Capture the cell that displays the provided text and extract its [x, y] central coordinate. 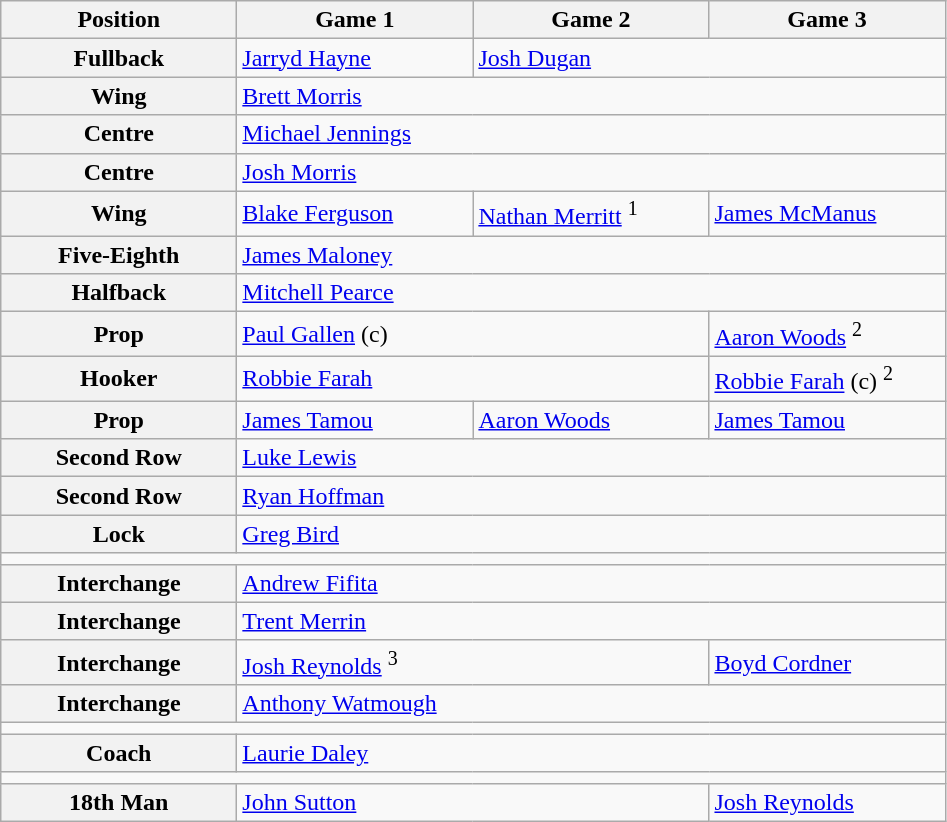
John Sutton [473, 802]
Jarryd Hayne [355, 58]
Luke Lewis [591, 458]
Halfback [119, 293]
Game 1 [355, 20]
Josh Morris [591, 172]
Position [119, 20]
Brett Morris [591, 96]
Laurie Daley [591, 753]
Coach [119, 753]
Nathan Merritt 1 [591, 214]
Fullback [119, 58]
Greg Bird [591, 534]
Blake Ferguson [355, 214]
Game 2 [591, 20]
Aaron Woods 2 [827, 334]
Josh Reynolds 3 [473, 662]
Game 3 [827, 20]
Trent Merrin [591, 621]
Robbie Farah (c) 2 [827, 378]
Robbie Farah [473, 378]
Mitchell Pearce [591, 293]
Lock [119, 534]
Boyd Cordner [827, 662]
Hooker [119, 378]
James Maloney [591, 255]
James McManus [827, 214]
Five-Eighth [119, 255]
Andrew Fifita [591, 583]
18th Man [119, 802]
Ryan Hoffman [591, 496]
Paul Gallen (c) [473, 334]
Josh Dugan [709, 58]
Anthony Watmough [591, 704]
Michael Jennings [591, 134]
Josh Reynolds [827, 802]
Aaron Woods [591, 420]
